Detect which cell encompasses the target text, then output its [x, y] center coordinate. 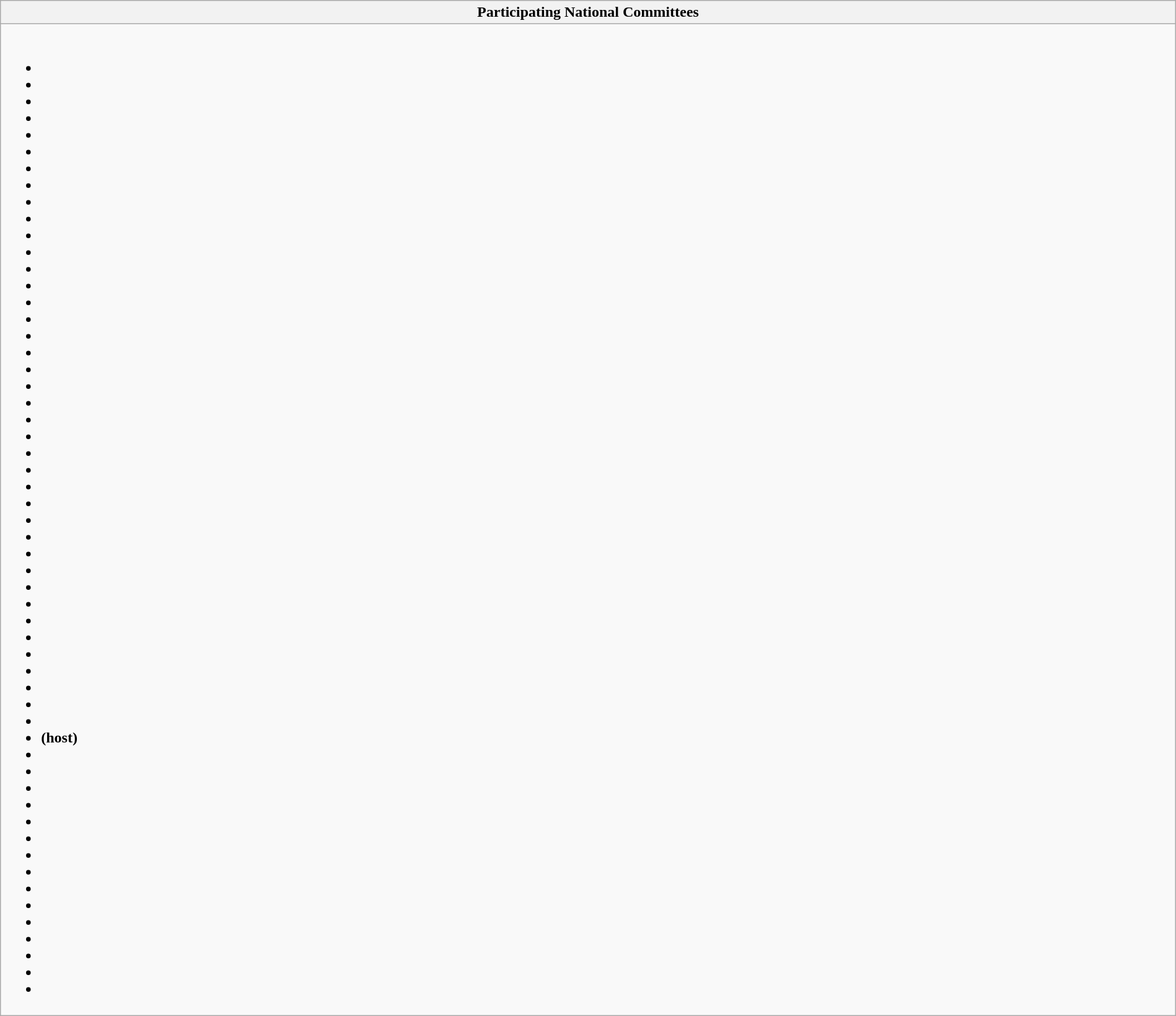
(host) [588, 520]
Participating National Committees [588, 12]
